Output the [X, Y] coordinate of the center of the cell containing the given text.  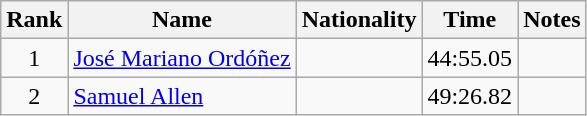
1 [34, 58]
Nationality [359, 20]
Rank [34, 20]
José Mariano Ordóñez [182, 58]
49:26.82 [470, 96]
2 [34, 96]
Name [182, 20]
Samuel Allen [182, 96]
Time [470, 20]
Notes [552, 20]
44:55.05 [470, 58]
